Identify which cell holds the provided text, then report its [x, y] central coordinate. 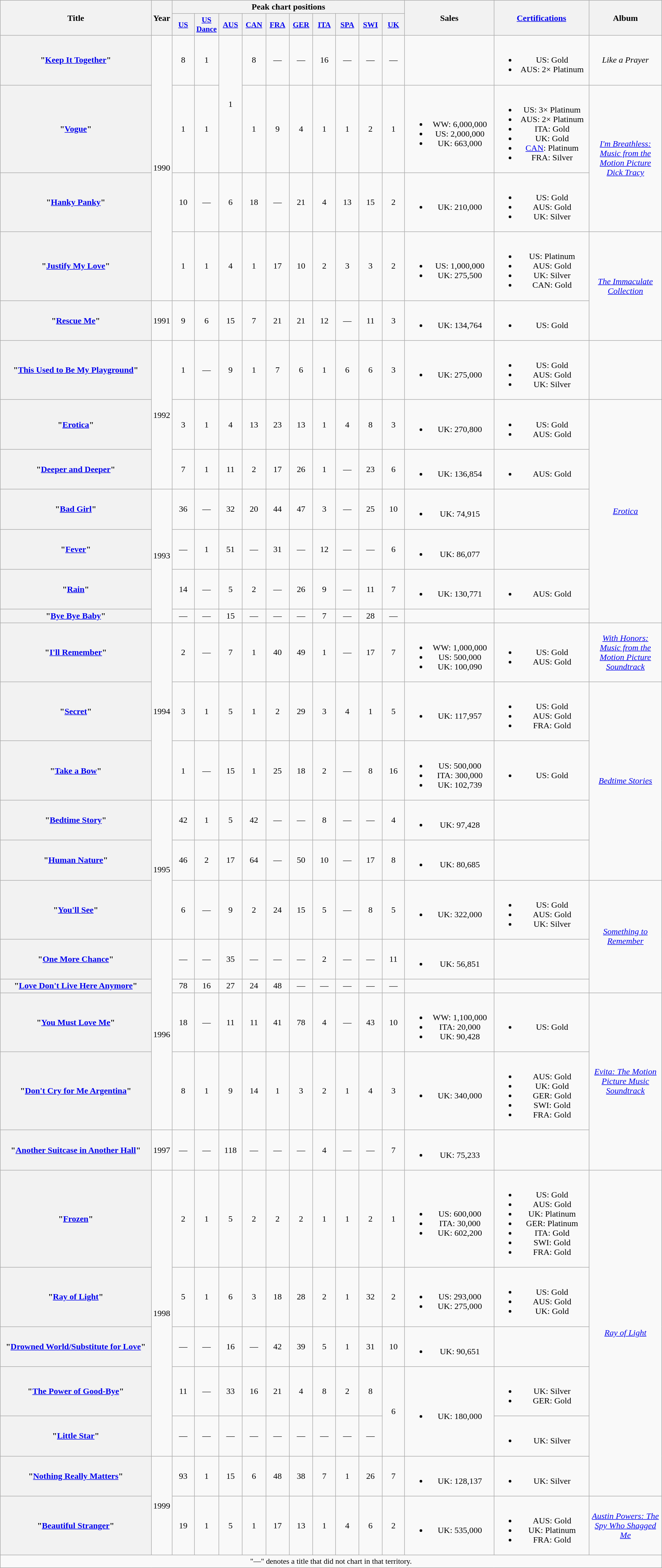
UK: 117,957 [449, 711]
"Take a Bow" [76, 771]
US: 293,000UK: 275,000 [449, 1297]
"Frozen" [76, 1219]
1995 [162, 870]
The Immaculate Collection [626, 286]
GER [301, 25]
33 [231, 1391]
"Bedtime Story" [76, 820]
ITA [325, 25]
UK: 86,077 [449, 549]
"Beautiful Stranger" [76, 1526]
"Keep It Together" [76, 60]
47 [301, 509]
"Hanky Panky" [76, 202]
41 [278, 1022]
"Little Star" [76, 1436]
"You Must Love Me" [76, 1022]
UK: 128,137 [449, 1476]
"One More Chance" [76, 959]
UK: 75,233 [449, 1150]
118 [231, 1150]
UK [393, 25]
"Love Don't Live Here Anymore" [76, 986]
35 [231, 959]
1999 [162, 1506]
29 [301, 711]
"Deeper and Deeper" [76, 469]
"Ray of Light" [76, 1297]
CAN [254, 25]
"Bye Bye Baby" [76, 616]
Peak chart positions [289, 7]
27 [231, 986]
UK: 180,000 [449, 1411]
"Nothing Really Matters" [76, 1476]
Austin Powers: The Spy Who Shagged Me [626, 1526]
US: GoldAUS: GoldUK: PlatinumGER: PlatinumITA: GoldSWI: GoldFRA: Gold [542, 1219]
Year [162, 18]
AUS: GoldUK: GoldGER: GoldSWI: GoldFRA: Gold [542, 1091]
US: 500,000ITA: 300,000UK: 102,739 [449, 771]
UK: 90,651 [449, 1346]
USDance [207, 25]
"I'll Remember" [76, 653]
UK: 136,854 [449, 469]
"Don't Cry for Me Argentina" [76, 1091]
"Rescue Me" [76, 321]
Bedtime Stories [626, 781]
"This Used to Be My Playground" [76, 370]
46 [183, 860]
"Human Nature" [76, 860]
Something to Remember [626, 936]
FRA [278, 25]
"Vogue" [76, 129]
AUS: GoldUK: PlatinumFRA: Gold [542, 1526]
US: GoldAUS: GoldUK: Gold [542, 1297]
UK: 210,000 [449, 202]
WW: 1,000,000US: 500,000UK: 100,090 [449, 653]
Album [626, 18]
AUS [231, 25]
1996 [162, 1035]
UK: 130,771 [449, 590]
US: 1,000,000UK: 275,500 [449, 266]
Like a Prayer [626, 60]
36 [183, 509]
US: 3× PlatinumAUS: 2× PlatinumITA: GoldUK: GoldCAN: PlatinumFRA: Silver [542, 129]
"Another Suitcase in Another Hall" [76, 1150]
93 [183, 1476]
WW: 6,000,000US: 2,000,000UK: 663,000 [449, 129]
WW: 1,100,000ITA: 20,000UK: 90,428 [449, 1022]
"You'll See" [76, 909]
UK: 270,800 [449, 424]
1994 [162, 711]
"Bad Girl" [76, 509]
US: 600,000ITA: 30,000UK: 602,200 [449, 1219]
1991 [162, 321]
49 [301, 653]
UK: 535,000 [449, 1526]
"Secret" [76, 711]
40 [278, 653]
US: GoldAUS: 2× Platinum [542, 60]
US: PlatinumAUS: GoldUK: SilverCAN: Gold [542, 266]
51 [231, 549]
64 [254, 860]
43 [371, 1022]
"Erotica" [76, 424]
Sales [449, 18]
50 [301, 860]
SPA [347, 25]
UK: 56,851 [449, 959]
44 [278, 509]
UK: SilverGER: Gold [542, 1391]
UK: 134,764 [449, 321]
39 [301, 1346]
"Drowned World/Substitute for Love" [76, 1346]
Erotica [626, 511]
US: GoldAUS: GoldFRA: Gold [542, 711]
"The Power of Good-Bye" [76, 1391]
Evita: The Motion Picture Music Soundtrack [626, 1081]
UK: 322,000 [449, 909]
1992 [162, 415]
UK: 74,915 [449, 509]
"—" denotes a title that did not chart in that territory. [331, 1562]
"Fever" [76, 549]
Title [76, 18]
With Honors: Music from the Motion Picture Soundtrack [626, 653]
I'm Breathless: Music from the Motion Picture Dick Tracy [626, 159]
UK: 97,428 [449, 820]
19 [183, 1526]
1997 [162, 1150]
20 [254, 509]
Ray of Light [626, 1333]
1998 [162, 1313]
UK: 340,000 [449, 1091]
38 [301, 1476]
US [183, 25]
Certifications [542, 18]
"Rain" [76, 590]
UK: 275,000 [449, 370]
SWI [371, 25]
"Justify My Love" [76, 266]
1990 [162, 168]
UK: 80,685 [449, 860]
1993 [162, 556]
